Scan for the cell matching the given text and deliver its (X, Y) coordinate at center. 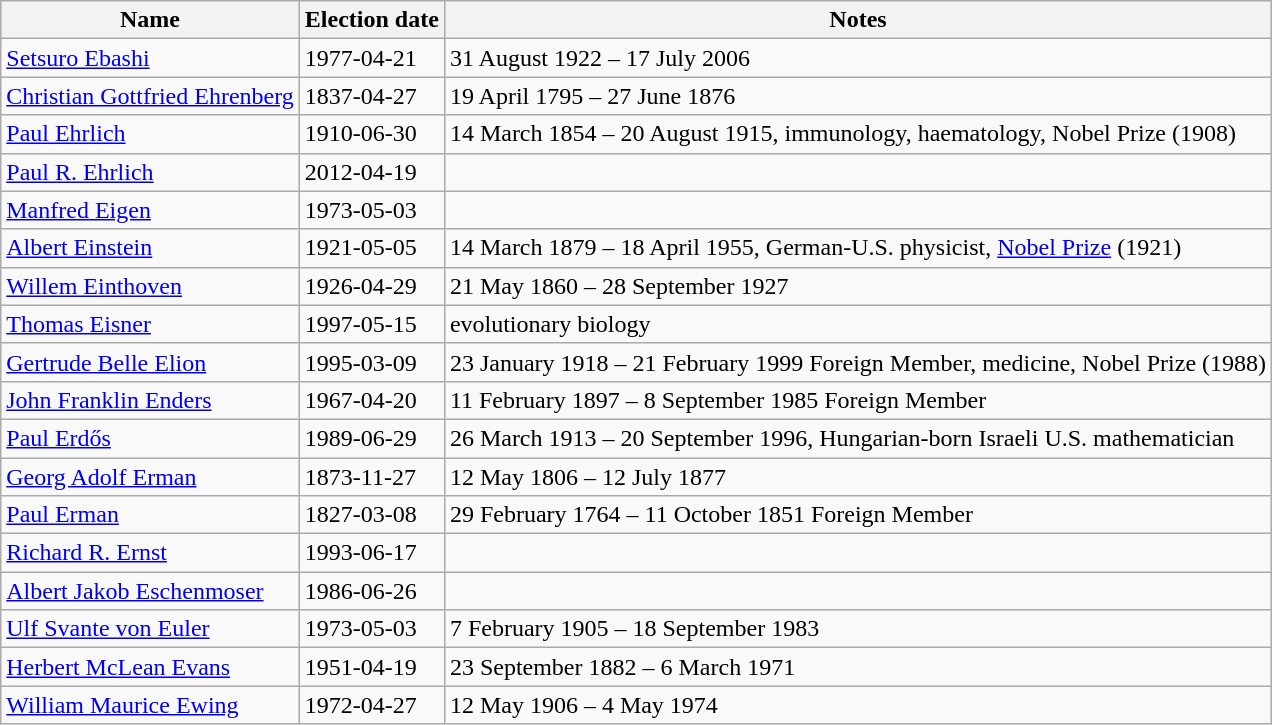
1995-03-09 (372, 362)
Albert Jakob Eschenmoser (150, 591)
1921-05-05 (372, 248)
12 May 1806 – 12 July 1877 (858, 477)
Richard R. Ernst (150, 553)
Election date (372, 20)
Willem Einthoven (150, 286)
Georg Adolf Erman (150, 477)
31 August 1922 – 17 July 2006 (858, 58)
1977-04-21 (372, 58)
29 February 1764 – 11 October 1851 Foreign Member (858, 515)
1993-06-17 (372, 553)
Name (150, 20)
14 March 1879 – 18 April 1955, German-U.S. physicist, Nobel Prize (1921) (858, 248)
Albert Einstein (150, 248)
Manfred Eigen (150, 210)
Paul R. Ehrlich (150, 172)
Ulf Svante von Euler (150, 629)
Gertrude Belle Elion (150, 362)
1989-06-29 (372, 438)
26 March 1913 – 20 September 1996, Hungarian-born Israeli U.S. mathematician (858, 438)
William Maurice Ewing (150, 705)
1827-03-08 (372, 515)
1972-04-27 (372, 705)
evolutionary biology (858, 324)
1967-04-20 (372, 400)
Paul Erman (150, 515)
1951-04-19 (372, 667)
7 February 1905 – 18 September 1983 (858, 629)
23 January 1918 – 21 February 1999 Foreign Member, medicine, Nobel Prize (1988) (858, 362)
Setsuro Ebashi (150, 58)
2012-04-19 (372, 172)
12 May 1906 – 4 May 1974 (858, 705)
Thomas Eisner (150, 324)
1997-05-15 (372, 324)
1873-11-27 (372, 477)
19 April 1795 – 27 June 1876 (858, 96)
14 March 1854 – 20 August 1915, immunology, haematology, Nobel Prize (1908) (858, 134)
John Franklin Enders (150, 400)
Herbert McLean Evans (150, 667)
1837-04-27 (372, 96)
23 September 1882 – 6 March 1971 (858, 667)
Paul Erdős (150, 438)
1986-06-26 (372, 591)
Notes (858, 20)
21 May 1860 – 28 September 1927 (858, 286)
Paul Ehrlich (150, 134)
1926-04-29 (372, 286)
1910-06-30 (372, 134)
Christian Gottfried Ehrenberg (150, 96)
11 February 1897 – 8 September 1985 Foreign Member (858, 400)
